Find where the given text appears and provide that cell's center as (x, y) coordinate. 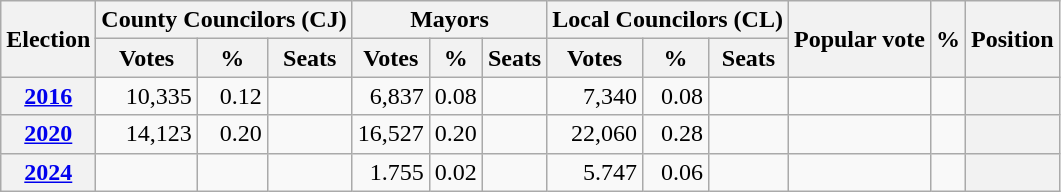
Popular vote (859, 39)
County Councilors (CJ) (224, 20)
Position (1013, 39)
7,340 (595, 96)
0.12 (232, 96)
Election (48, 39)
10,335 (147, 96)
14,123 (147, 134)
2020 (48, 134)
2016 (48, 96)
0.06 (675, 172)
0.28 (675, 134)
5.747 (595, 172)
2024 (48, 172)
0.02 (456, 172)
16,527 (390, 134)
22,060 (595, 134)
Local Councilors (CL) (668, 20)
Mayors (450, 20)
6,837 (390, 96)
1.755 (390, 172)
